Output the (x, y) coordinate of the center of the cell containing the given text.  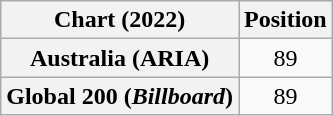
Australia (ARIA) (120, 58)
Global 200 (Billboard) (120, 96)
Chart (2022) (120, 20)
Position (285, 20)
